For the text-containing cell, return its midpoint in [X, Y] coordinate format. 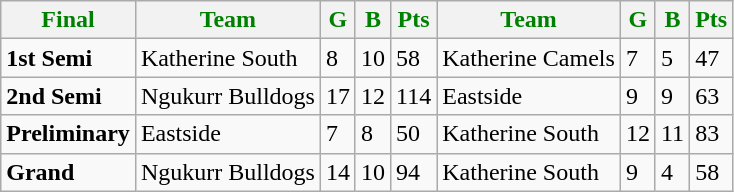
11 [672, 134]
Grand [68, 172]
17 [338, 96]
47 [712, 58]
Katherine Camels [529, 58]
50 [414, 134]
14 [338, 172]
63 [712, 96]
94 [414, 172]
4 [672, 172]
Preliminary [68, 134]
1st Semi [68, 58]
Final [68, 20]
5 [672, 58]
83 [712, 134]
114 [414, 96]
2nd Semi [68, 96]
